Detect which cell encompasses the target text, then output its [X, Y] center coordinate. 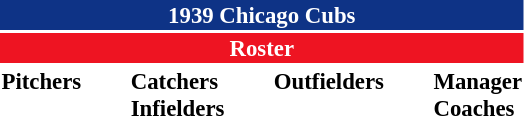
1939 Chicago Cubs [262, 15]
Roster [262, 48]
